Provide the (x, y) coordinate of the cell's center where the given text is located.  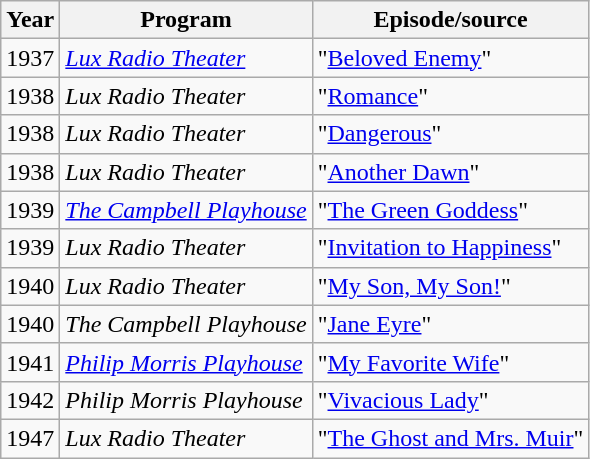
1942 (30, 400)
Program (186, 20)
"Beloved Enemy" (450, 58)
Year (30, 20)
1937 (30, 58)
"Invitation to Happiness" (450, 248)
"Another Dawn" (450, 172)
"My Son, My Son!" (450, 286)
"My Favorite Wife" (450, 362)
1947 (30, 438)
1941 (30, 362)
"Jane Eyre" (450, 324)
"Vivacious Lady" (450, 400)
"Romance" (450, 96)
"The Green Goddess" (450, 210)
"The Ghost and Mrs. Muir" (450, 438)
Episode/source (450, 20)
"Dangerous" (450, 134)
